Identify which cell holds the provided text, then report its [x, y] central coordinate. 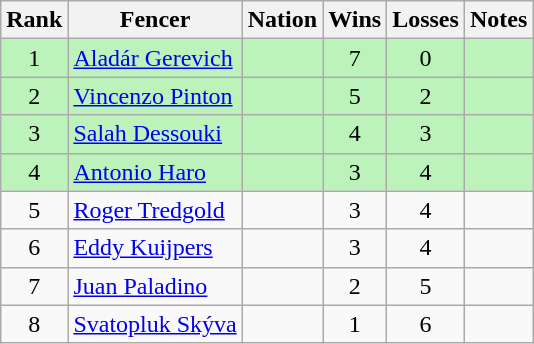
8 [34, 324]
Aladár Gerevich [155, 58]
Vincenzo Pinton [155, 96]
Roger Tredgold [155, 210]
Eddy Kuijpers [155, 248]
Notes [498, 20]
Fencer [155, 20]
Salah Dessouki [155, 134]
Nation [282, 20]
Svatopluk Skýva [155, 324]
Juan Paladino [155, 286]
Antonio Haro [155, 172]
Wins [355, 20]
Losses [426, 20]
Rank [34, 20]
0 [426, 58]
